Detect which cell encompasses the target text, then output its (X, Y) center coordinate. 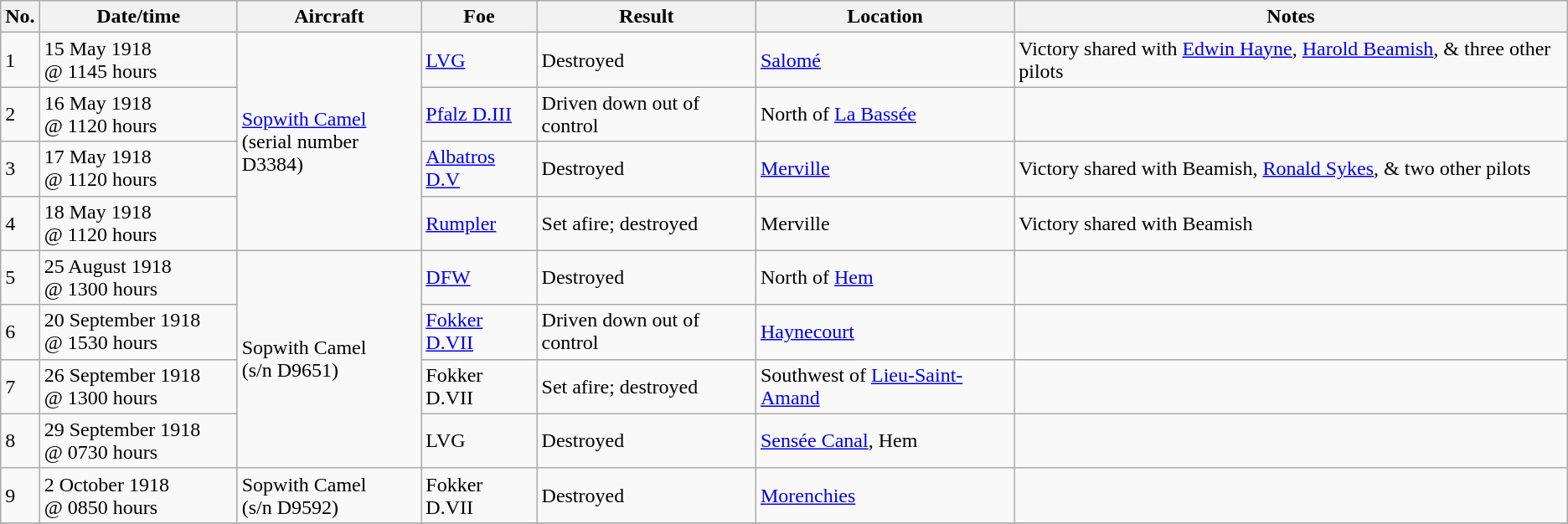
5 (20, 278)
26 September 1918@ 1300 hours (138, 387)
Sopwith Camel(s/n D9592) (329, 496)
North of Hem (885, 278)
20 September 1918@ 1530 hours (138, 331)
1 (20, 60)
2 October 1918@ 0850 hours (138, 496)
Rumpler (479, 223)
25 August 1918@ 1300 hours (138, 278)
18 May 1918@ 1120 hours (138, 223)
Albatros D.V (479, 169)
Victory shared with Beamish (1292, 223)
Location (885, 17)
16 May 1918@ 1120 hours (138, 114)
Haynecourt (885, 331)
Victory shared with Beamish, Ronald Sykes, & two other pilots (1292, 169)
Morenchies (885, 496)
Victory shared with Edwin Hayne, Harold Beamish, & three other pilots (1292, 60)
Pfalz D.III (479, 114)
Foe (479, 17)
3 (20, 169)
Southwest of Lieu-Saint-Amand (885, 387)
Sopwith Camel(serial number D3384) (329, 141)
North of La Bassée (885, 114)
17 May 1918@ 1120 hours (138, 169)
29 September 1918@ 0730 hours (138, 440)
No. (20, 17)
Notes (1292, 17)
Date/time (138, 17)
9 (20, 496)
6 (20, 331)
Aircraft (329, 17)
Salomé (885, 60)
8 (20, 440)
2 (20, 114)
Sensée Canal, Hem (885, 440)
15 May 1918@ 1145 hours (138, 60)
Sopwith Camel(s/n D9651) (329, 359)
7 (20, 387)
DFW (479, 278)
4 (20, 223)
Result (647, 17)
